Return [x, y] of the center of cell containing provided text 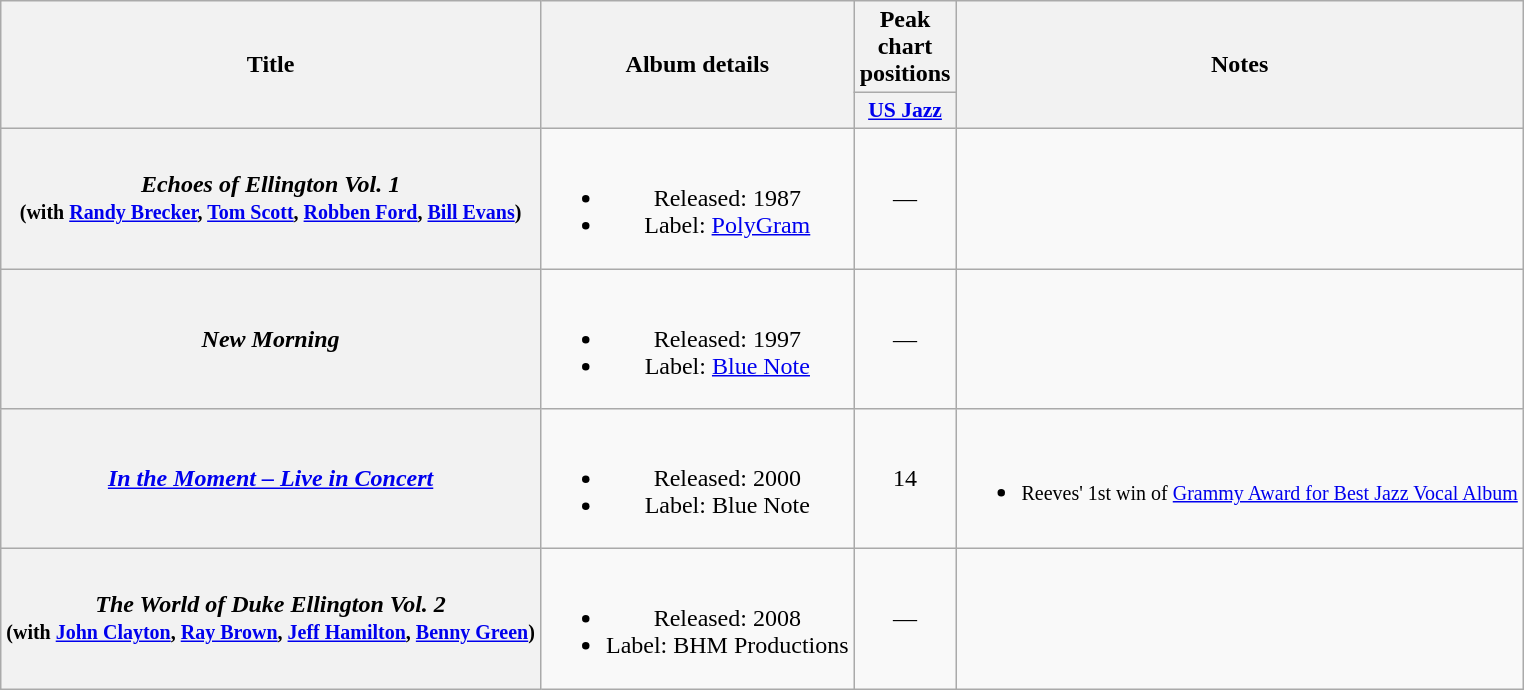
Released: 1987Label: PolyGram [697, 198]
Released: 2008Label: BHM Productions [697, 619]
Echoes of Ellington Vol. 1(with Randy Brecker, Tom Scott, Robben Ford, Bill Evans) [271, 198]
14 [905, 479]
In the Moment – Live in Concert [271, 479]
Released: 2000Label: Blue Note [697, 479]
Released: 1997Label: Blue Note [697, 338]
New Morning [271, 338]
Album details [697, 65]
Peak chart positions [905, 47]
The World of Duke Ellington Vol. 2(with John Clayton, Ray Brown, Jeff Hamilton, Benny Green) [271, 619]
US Jazz [905, 111]
Title [271, 65]
Reeves' 1st win of Grammy Award for Best Jazz Vocal Album [1240, 479]
Notes [1240, 65]
